Provide the (X, Y) coordinate of the cell's center where the given text is located.  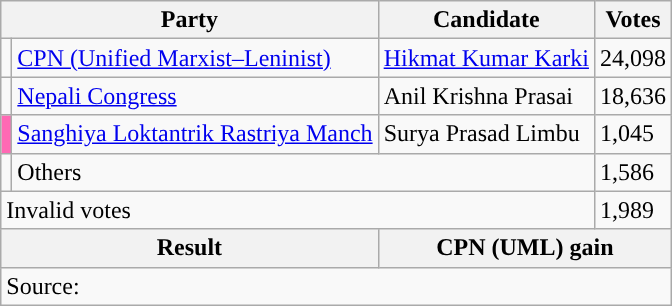
18,636 (632, 96)
Surya Prasad Limbu (486, 134)
Source: (336, 286)
Invalid votes (298, 210)
Sanghiya Loktantrik Rastriya Manch (195, 134)
Result (190, 248)
Others (304, 172)
Nepali Congress (195, 96)
Anil Krishna Prasai (486, 96)
CPN (UML) gain (524, 248)
CPN (Unified Marxist–Leninist) (195, 58)
Party (190, 20)
1,045 (632, 134)
1,989 (632, 210)
24,098 (632, 58)
1,586 (632, 172)
Candidate (486, 20)
Hikmat Kumar Karki (486, 58)
Votes (632, 20)
